Find where the given text appears and provide that cell's center as [x, y] coordinate. 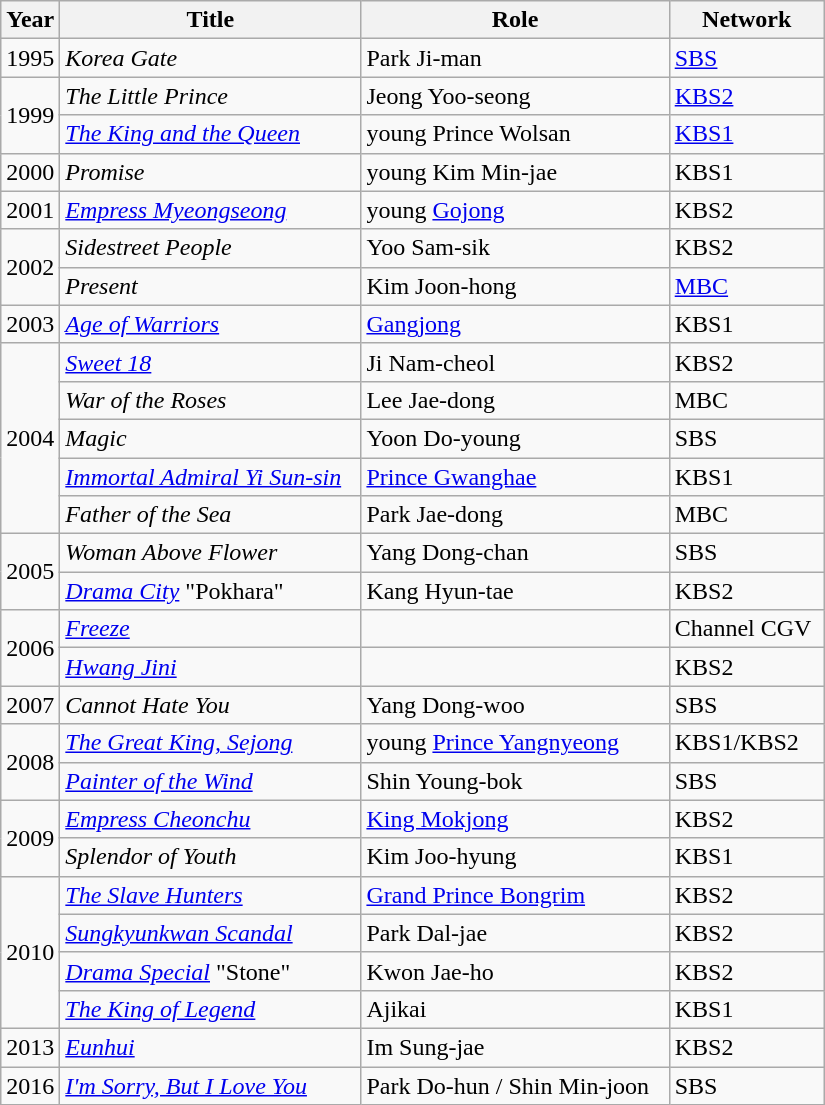
Shin Young-bok [515, 781]
2008 [30, 762]
The Great King, Sejong [210, 743]
Title [210, 20]
2005 [30, 572]
Drama Special "Stone" [210, 971]
The Slave Hunters [210, 895]
Empress Myeongseong [210, 210]
War of the Roses [210, 400]
young Gojong [515, 210]
Sweet 18 [210, 362]
The Little Prince [210, 96]
The King and the Queen [210, 134]
Park Ji-man [515, 58]
2002 [30, 267]
Sungkyunkwan Scandal [210, 933]
1999 [30, 115]
2010 [30, 952]
Cannot Hate You [210, 705]
2006 [30, 648]
Channel CGV [746, 629]
Prince Gwanghae [515, 477]
Lee Jae-dong [515, 400]
Eunhui [210, 1047]
Sidestreet People [210, 248]
Park Do-hun / Shin Min-joon [515, 1085]
Freeze [210, 629]
2007 [30, 705]
King Mokjong [515, 819]
Yoo Sam-sik [515, 248]
Yang Dong-chan [515, 553]
I'm Sorry, But I Love You [210, 1085]
Network [746, 20]
Grand Prince Bongrim [515, 895]
2003 [30, 324]
Korea Gate [210, 58]
Year [30, 20]
young Prince Wolsan [515, 134]
Role [515, 20]
Yang Dong-woo [515, 705]
young Kim Min-jae [515, 172]
2001 [30, 210]
Kim Joo-hyung [515, 857]
Ji Nam-cheol [515, 362]
Kim Joon-hong [515, 286]
Yoon Do-young [515, 438]
Im Sung-jae [515, 1047]
Kwon Jae-ho [515, 971]
Woman Above Flower [210, 553]
Present [210, 286]
The King of Legend [210, 1009]
2013 [30, 1047]
Magic [210, 438]
Hwang Jini [210, 667]
Ajikai [515, 1009]
Immortal Admiral Yi Sun-sin [210, 477]
2000 [30, 172]
Painter of the Wind [210, 781]
Gangjong [515, 324]
Park Dal-jae [515, 933]
Splendor of Youth [210, 857]
Jeong Yoo-seong [515, 96]
Promise [210, 172]
1995 [30, 58]
2016 [30, 1085]
Empress Cheonchu [210, 819]
Father of the Sea [210, 515]
Kang Hyun-tae [515, 591]
2009 [30, 838]
KBS1/KBS2 [746, 743]
Drama City "Pokhara" [210, 591]
2004 [30, 438]
young Prince Yangnyeong [515, 743]
Age of Warriors [210, 324]
Park Jae-dong [515, 515]
